Detect which cell encompasses the target text, then output its [x, y] center coordinate. 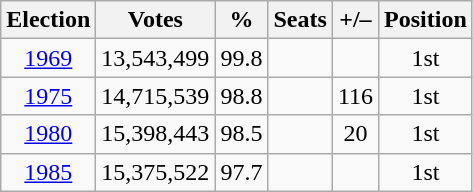
1975 [48, 96]
1969 [48, 58]
Position [426, 20]
1980 [48, 134]
15,375,522 [156, 172]
Election [48, 20]
1985 [48, 172]
98.5 [242, 134]
20 [355, 134]
97.7 [242, 172]
116 [355, 96]
Seats [300, 20]
Votes [156, 20]
15,398,443 [156, 134]
14,715,539 [156, 96]
+/– [355, 20]
99.8 [242, 58]
13,543,499 [156, 58]
98.8 [242, 96]
% [242, 20]
